Extract the [x, y] coordinate from the center of the cell holding the provided text.  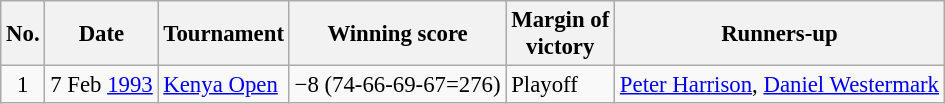
Playoff [560, 85]
Margin ofvictory [560, 34]
No. [23, 34]
Kenya Open [224, 85]
−8 (74-66-69-67=276) [398, 85]
Winning score [398, 34]
Peter Harrison, Daniel Westermark [780, 85]
Runners-up [780, 34]
Tournament [224, 34]
Date [102, 34]
1 [23, 85]
7 Feb 1993 [102, 85]
